Provide the (X, Y) coordinate of the cell's center where the given text is located.  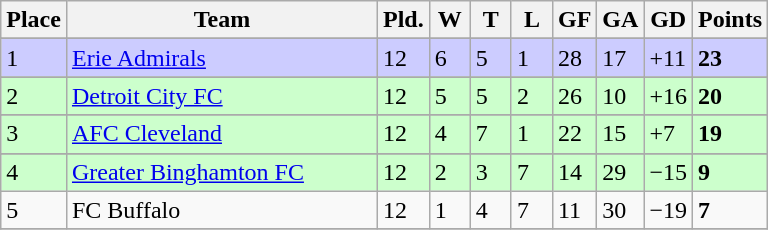
−15 (668, 172)
28 (574, 58)
L (532, 20)
Erie Admirals (222, 58)
GF (574, 20)
GA (620, 20)
FC Buffalo (222, 210)
15 (620, 134)
23 (730, 58)
W (450, 20)
22 (574, 134)
29 (620, 172)
Detroit City FC (222, 96)
6 (450, 58)
Place (34, 20)
19 (730, 134)
−19 (668, 210)
GD (668, 20)
+16 (668, 96)
Points (730, 20)
Pld. (404, 20)
AFC Cleveland (222, 134)
+7 (668, 134)
9 (730, 172)
T (490, 20)
+11 (668, 58)
11 (574, 210)
26 (574, 96)
Greater Binghamton FC (222, 172)
10 (620, 96)
14 (574, 172)
30 (620, 210)
20 (730, 96)
Team (222, 20)
17 (620, 58)
